Return the [X, Y] coordinate for the center point of the cell that contains the specified text.  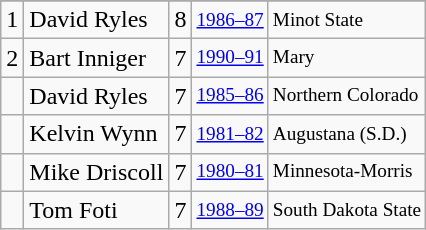
2 [12, 58]
Bart Inniger [96, 58]
1985–86 [230, 96]
South Dakota State [346, 210]
Tom Foti [96, 210]
1988–89 [230, 210]
Augustana (S.D.) [346, 134]
1986–87 [230, 20]
Minnesota-Morris [346, 172]
Minot State [346, 20]
1981–82 [230, 134]
Mike Driscoll [96, 172]
8 [180, 20]
Northern Colorado [346, 96]
1 [12, 20]
Mary [346, 58]
1980–81 [230, 172]
1990–91 [230, 58]
Kelvin Wynn [96, 134]
